Identify which cell holds the provided text, then report its [x, y] central coordinate. 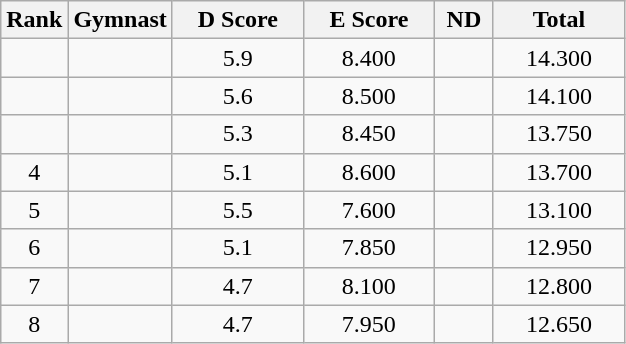
14.100 [558, 96]
13.750 [558, 134]
8.600 [368, 172]
4 [34, 172]
8.450 [368, 134]
Rank [34, 20]
7.600 [368, 210]
7.950 [368, 324]
12.800 [558, 286]
14.300 [558, 58]
8.500 [368, 96]
5.9 [238, 58]
ND [464, 20]
7.850 [368, 248]
13.700 [558, 172]
E Score [368, 20]
12.650 [558, 324]
7 [34, 286]
13.100 [558, 210]
8.400 [368, 58]
D Score [238, 20]
6 [34, 248]
Total [558, 20]
12.950 [558, 248]
5 [34, 210]
8.100 [368, 286]
5.5 [238, 210]
8 [34, 324]
5.6 [238, 96]
Gymnast [120, 20]
5.3 [238, 134]
